Determine the [x, y] coordinate at the center of the cell enclosing the given text.  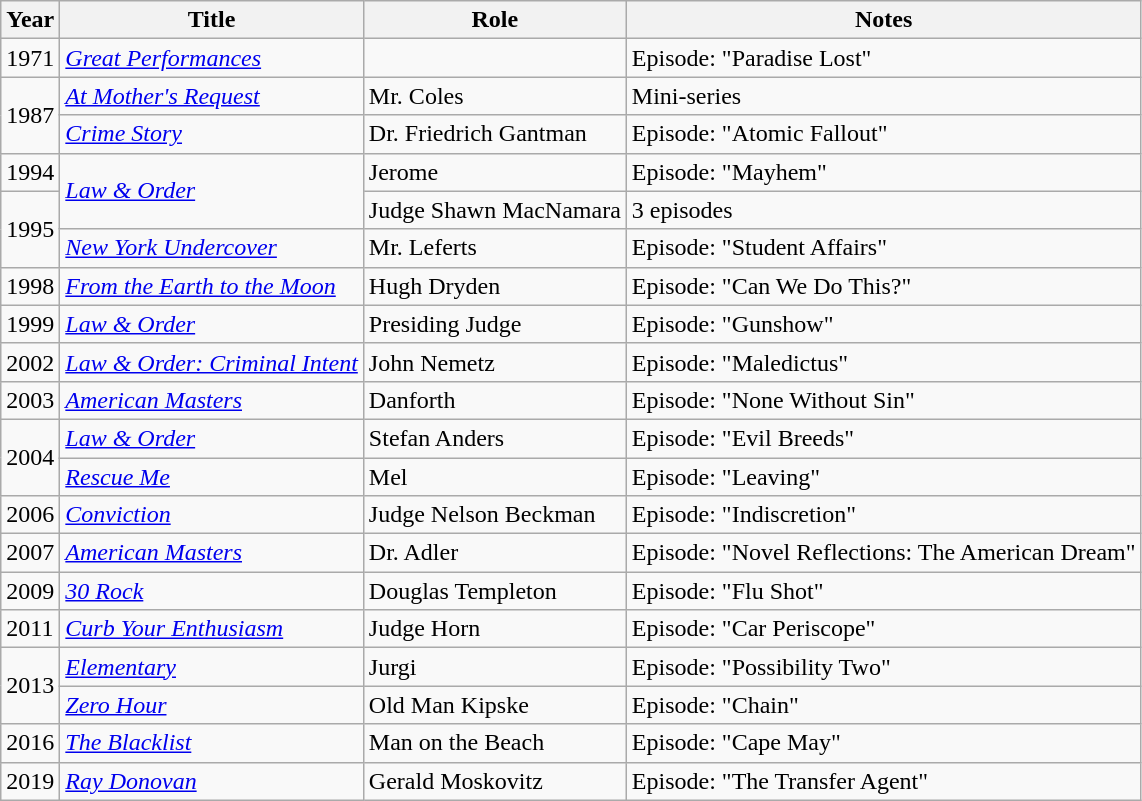
Title [212, 20]
Episode: "Maledictus" [884, 362]
1998 [30, 286]
Episode: "Cape May" [884, 743]
Role [494, 20]
New York Undercover [212, 248]
Mr. Leferts [494, 248]
At Mother's Request [212, 96]
Mel [494, 477]
Episode: "Flu Shot" [884, 591]
2016 [30, 743]
1971 [30, 58]
2004 [30, 457]
30 Rock [212, 591]
Mini-series [884, 96]
Episode: "Student Affairs" [884, 248]
Episode: "Novel Reflections: The American Dream" [884, 553]
Episode: "Indiscretion" [884, 515]
Man on the Beach [494, 743]
Gerald Moskovitz [494, 781]
Episode: "Gunshow" [884, 324]
Douglas Templeton [494, 591]
Law & Order: Criminal Intent [212, 362]
The Blacklist [212, 743]
Elementary [212, 667]
Judge Shawn MacNamara [494, 210]
Episode: "The Transfer Agent" [884, 781]
Rescue Me [212, 477]
2002 [30, 362]
Episode: "Can We Do This?" [884, 286]
Curb Your Enthusiasm [212, 629]
1995 [30, 229]
Judge Horn [494, 629]
Episode: "Possibility Two" [884, 667]
Stefan Anders [494, 438]
2003 [30, 400]
1994 [30, 172]
From the Earth to the Moon [212, 286]
2019 [30, 781]
John Nemetz [494, 362]
2011 [30, 629]
Jerome [494, 172]
Mr. Coles [494, 96]
Episode: "Atomic Fallout" [884, 134]
Danforth [494, 400]
Jurgi [494, 667]
Zero Hour [212, 705]
Dr. Adler [494, 553]
2013 [30, 686]
Old Man Kipske [494, 705]
Great Performances [212, 58]
3 episodes [884, 210]
Presiding Judge [494, 324]
Judge Nelson Beckman [494, 515]
Notes [884, 20]
2009 [30, 591]
Crime Story [212, 134]
2007 [30, 553]
Dr. Friedrich Gantman [494, 134]
Episode: "Leaving" [884, 477]
Episode: "Evil Breeds" [884, 438]
Hugh Dryden [494, 286]
Episode: "Chain" [884, 705]
Episode: "Mayhem" [884, 172]
2006 [30, 515]
1987 [30, 115]
Episode: "Paradise Lost" [884, 58]
Episode: "None Without Sin" [884, 400]
1999 [30, 324]
Episode: "Car Periscope" [884, 629]
Conviction [212, 515]
Ray Donovan [212, 781]
Year [30, 20]
